Scan for the cell matching the given text and deliver its [X, Y] coordinate at center. 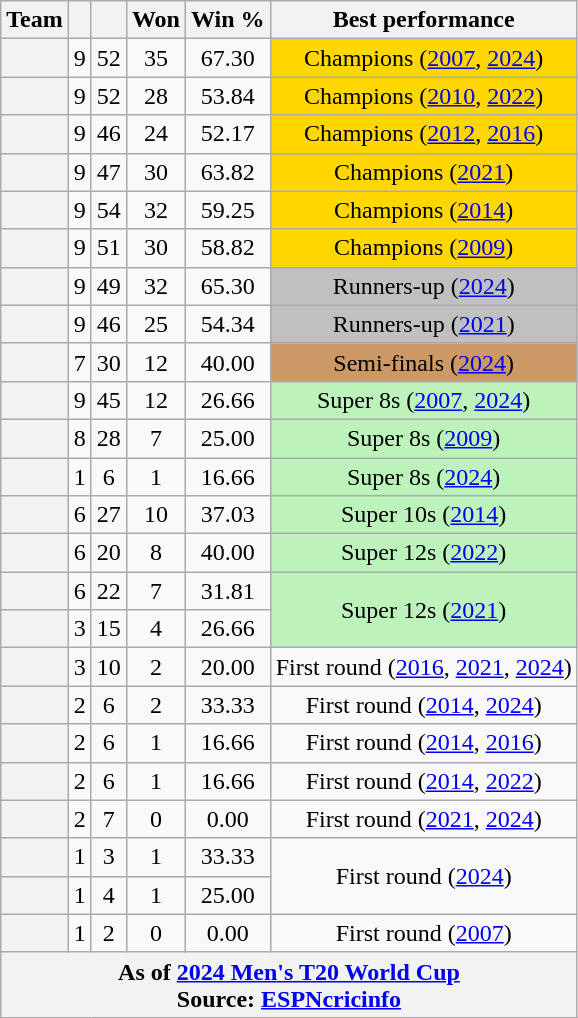
45 [108, 400]
Super 8s (2024) [424, 477]
Super 8s (2009) [424, 438]
37.03 [228, 515]
20 [108, 553]
31.81 [228, 591]
Win % [228, 20]
49 [108, 286]
Champions (2012, 2016) [424, 134]
22 [108, 591]
24 [156, 134]
54.34 [228, 324]
59.25 [228, 210]
Semi-finals (2024) [424, 362]
63.82 [228, 172]
First round (2014, 2022) [424, 781]
51 [108, 248]
20.00 [228, 667]
Runners-up (2021) [424, 324]
35 [156, 58]
Super 12s (2022) [424, 553]
Champions (2021) [424, 172]
Champions (2007, 2024) [424, 58]
First round (2014, 2016) [424, 743]
Best performance [424, 20]
Team [35, 20]
52.17 [228, 134]
27 [108, 515]
Runners-up (2024) [424, 286]
First round (2016, 2021, 2024) [424, 667]
First round (2024) [424, 876]
First round (2021, 2024) [424, 819]
Super 12s (2021) [424, 610]
Champions (2009) [424, 248]
Champions (2010, 2022) [424, 96]
15 [108, 629]
First round (2014, 2024) [424, 705]
58.82 [228, 248]
Won [156, 20]
Champions (2014) [424, 210]
25 [156, 324]
67.30 [228, 58]
53.84 [228, 96]
65.30 [228, 286]
As of 2024 Men's T20 World CupSource: ESPNcricinfo [289, 984]
Super 10s (2014) [424, 515]
54 [108, 210]
47 [108, 172]
Super 8s (2007, 2024) [424, 400]
First round (2007) [424, 933]
